Extract the (x, y) coordinate from the center of the cell holding the provided text.  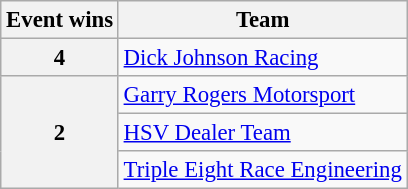
HSV Dealer Team (262, 133)
Garry Rogers Motorsport (262, 95)
Triple Eight Race Engineering (262, 170)
Dick Johnson Racing (262, 58)
Event wins (60, 20)
4 (60, 58)
Team (262, 20)
2 (60, 132)
